Return (x, y) of the center of cell containing provided text 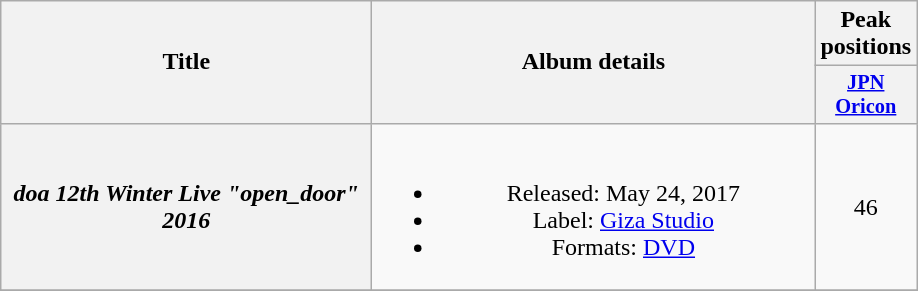
Album details (594, 62)
JPNOricon (866, 95)
Peak positions (866, 34)
Title (186, 62)
Released: May 24, 2017Label: Giza StudioFormats: DVD (594, 206)
doa 12th Winter Live "open_door" 2016 (186, 206)
46 (866, 206)
